Determine the [X, Y] coordinate at the center of the cell enclosing the given text.  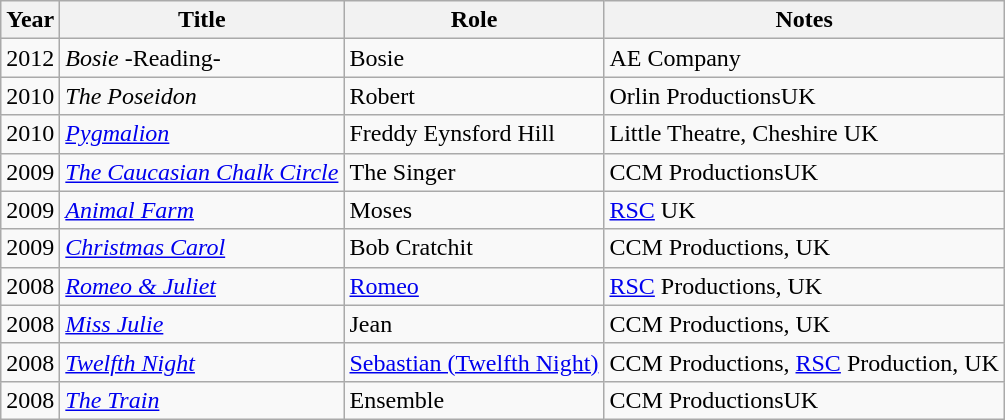
Role [474, 20]
Sebastian (Twelfth Night) [474, 362]
Miss Julie [202, 324]
Ensemble [474, 400]
Romeo & Juliet [202, 286]
Freddy Eynsford Hill [474, 134]
Notes [804, 20]
The Caucasian Chalk Circle [202, 172]
RSC Productions, UK [804, 286]
The Poseidon [202, 96]
Romeo [474, 286]
Bosie [474, 58]
RSC UK [804, 210]
Bob Cratchit [474, 248]
Title [202, 20]
Year [30, 20]
Pygmalion [202, 134]
Jean [474, 324]
2012 [30, 58]
CCM Productions, RSC Production, UK [804, 362]
Robert [474, 96]
Moses [474, 210]
The Singer [474, 172]
The Train [202, 400]
Twelfth Night [202, 362]
Bosie -Reading- [202, 58]
Christmas Carol [202, 248]
Little Theatre, Cheshire UK [804, 134]
Orlin ProductionsUK [804, 96]
Animal Farm [202, 210]
AE Company [804, 58]
